For the text-containing cell, return its midpoint in [X, Y] coordinate format. 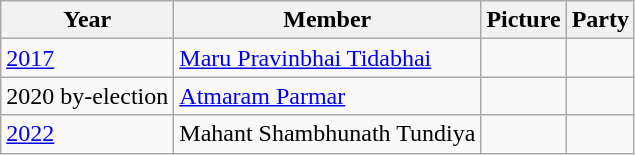
Year [88, 20]
Picture [524, 20]
Maru Pravinbhai Tidabhai [328, 58]
Mahant Shambhunath Tundiya [328, 134]
Party [600, 20]
2020 by-election [88, 96]
Member [328, 20]
2017 [88, 58]
2022 [88, 134]
Atmaram Parmar [328, 96]
